Identify which cell holds the provided text, then report its (X, Y) central coordinate. 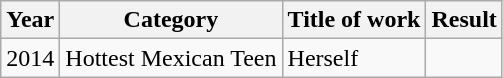
2014 (30, 58)
Hottest Mexican Teen (171, 58)
Herself (354, 58)
Year (30, 20)
Title of work (354, 20)
Result (464, 20)
Category (171, 20)
